From the cell containing the given text, extract its center point as [X, Y] coordinate. 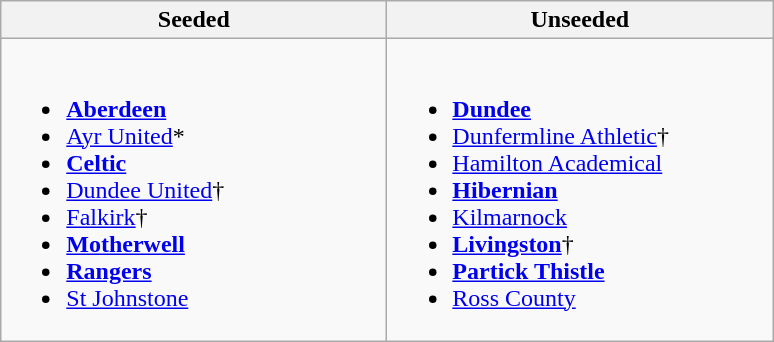
Seeded [194, 20]
Unseeded [580, 20]
AberdeenAyr United*CelticDundee United†Falkirk†MotherwellRangersSt Johnstone [194, 190]
DundeeDunfermline Athletic†Hamilton AcademicalHibernianKilmarnockLivingston†Partick ThistleRoss County [580, 190]
